Provide the (x, y) coordinate of the cell's center where the given text is located.  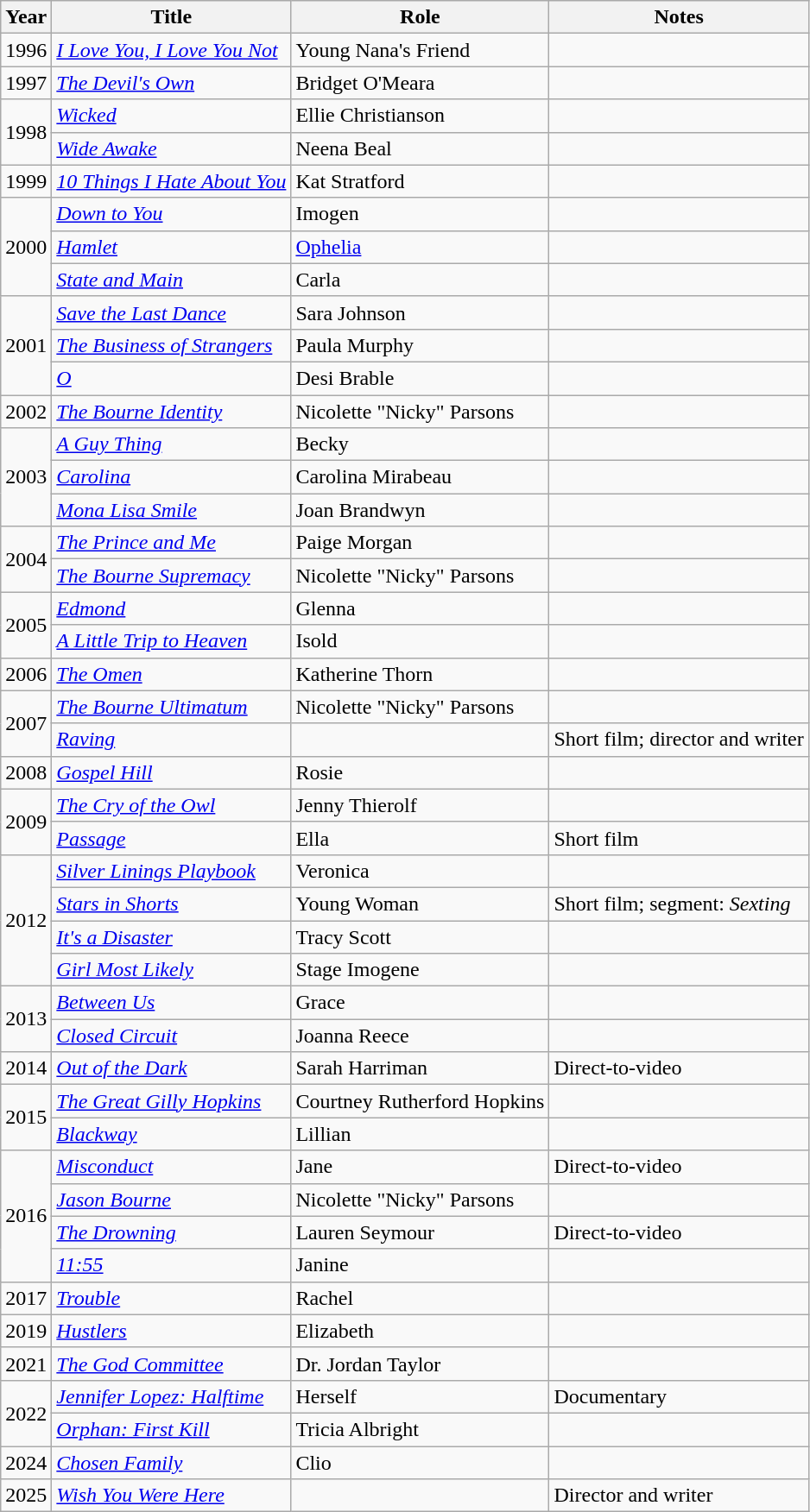
Between Us (171, 1003)
Wicked (171, 116)
Orphan: First Kill (171, 1429)
Girl Most Likely (171, 970)
2003 (26, 477)
Blackway (171, 1134)
I Love You, I Love You Not (171, 50)
2021 (26, 1364)
2014 (26, 1068)
Joan Brandwyn (420, 510)
Ella (420, 838)
Desi Brable (420, 378)
The God Committee (171, 1364)
Carla (420, 280)
Short film (679, 838)
2019 (26, 1331)
Tracy Scott (420, 936)
The Great Gilly Hopkins (171, 1101)
Stars in Shorts (171, 904)
Glenna (420, 608)
Save the Last Dance (171, 312)
Chosen Family (171, 1463)
2017 (26, 1298)
Closed Circuit (171, 1036)
A Little Trip to Heaven (171, 641)
2002 (26, 412)
Lauren Seymour (420, 1232)
Jennifer Lopez: Halftime (171, 1396)
Passage (171, 838)
2008 (26, 772)
Documentary (679, 1396)
Trouble (171, 1298)
Out of the Dark (171, 1068)
State and Main (171, 280)
Kat Stratford (420, 181)
Rosie (420, 772)
It's a Disaster (171, 936)
1999 (26, 181)
Stage Imogene (420, 970)
Grace (420, 1003)
2009 (26, 822)
Wide Awake (171, 148)
Sarah Harriman (420, 1068)
Raving (171, 740)
2015 (26, 1118)
2022 (26, 1413)
Wish You Were Here (171, 1496)
Year (26, 17)
Sara Johnson (420, 312)
The Business of Strangers (171, 345)
Katherine Thorn (420, 674)
Elizabeth (420, 1331)
2016 (26, 1216)
A Guy Thing (171, 444)
Bridget O'Meara (420, 83)
Young Nana's Friend (420, 50)
The Prince and Me (171, 543)
Title (171, 17)
Veronica (420, 871)
2000 (26, 247)
2024 (26, 1463)
Joanna Reece (420, 1036)
Carolina (171, 477)
1996 (26, 50)
2006 (26, 674)
Dr. Jordan Taylor (420, 1364)
2001 (26, 345)
The Omen (171, 674)
Hamlet (171, 247)
2012 (26, 920)
10 Things I Hate About You (171, 181)
Notes (679, 17)
2013 (26, 1019)
Isold (420, 641)
Jenny Thierolf (420, 805)
Role (420, 17)
Young Woman (420, 904)
Clio (420, 1463)
The Bourne Supremacy (171, 576)
Jason Bourne (171, 1200)
Director and writer (679, 1496)
Short film; director and writer (679, 740)
Short film; segment: Sexting (679, 904)
1998 (26, 132)
Courtney Rutherford Hopkins (420, 1101)
1997 (26, 83)
Tricia Albright (420, 1429)
Carolina Mirabeau (420, 477)
Jane (420, 1167)
Edmond (171, 608)
2007 (26, 723)
Paige Morgan (420, 543)
Ophelia (420, 247)
Gospel Hill (171, 772)
The Bourne Identity (171, 412)
2025 (26, 1496)
The Drowning (171, 1232)
Mona Lisa Smile (171, 510)
Becky (420, 444)
Silver Linings Playbook (171, 871)
The Bourne Ultimatum (171, 707)
Misconduct (171, 1167)
The Cry of the Owl (171, 805)
Neena Beal (420, 148)
Herself (420, 1396)
Janine (420, 1265)
2004 (26, 559)
Hustlers (171, 1331)
O (171, 378)
Lillian (420, 1134)
11:55 (171, 1265)
Ellie Christianson (420, 116)
Paula Murphy (420, 345)
Down to You (171, 214)
2005 (26, 625)
Imogen (420, 214)
The Devil's Own (171, 83)
Rachel (420, 1298)
